Extract the (x, y) coordinate from the center of the cell holding the provided text.  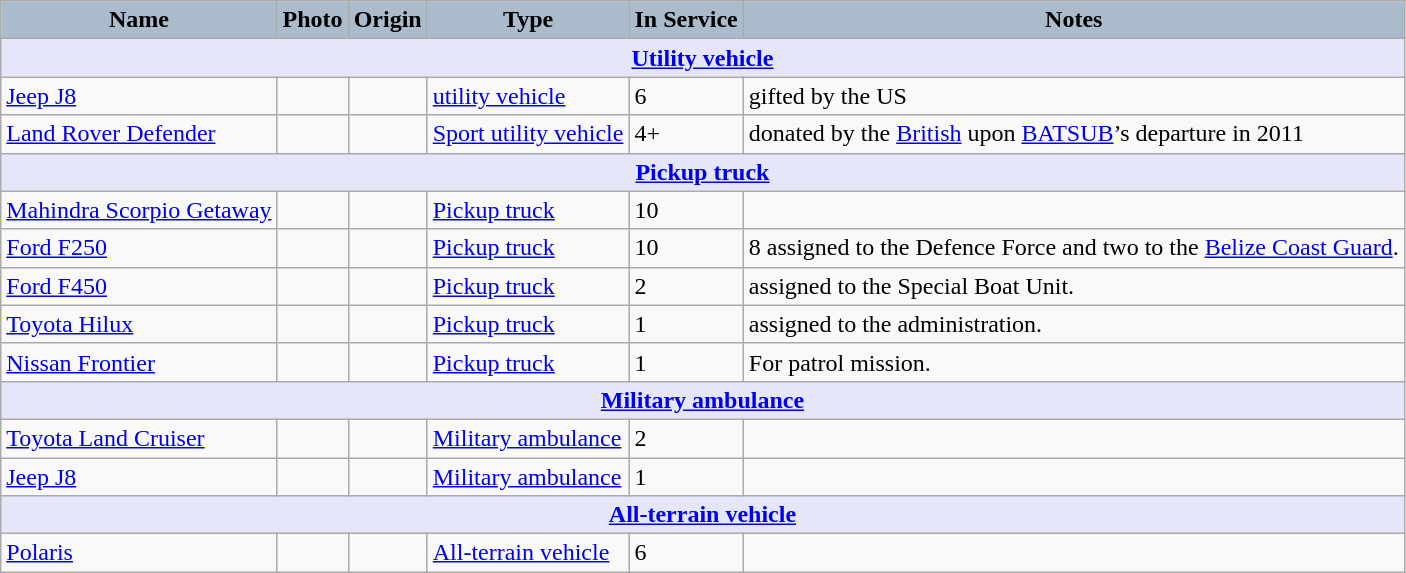
Mahindra Scorpio Getaway (139, 210)
Toyota Hilux (139, 324)
4+ (686, 134)
gifted by the US (1074, 96)
Utility vehicle (702, 58)
Name (139, 20)
utility vehicle (528, 96)
In Service (686, 20)
Ford F250 (139, 248)
8 assigned to the Defence Force and two to the Belize Coast Guard. (1074, 248)
Photo (312, 20)
Sport utility vehicle (528, 134)
donated by the British upon BATSUB’s departure in 2011 (1074, 134)
Land Rover Defender (139, 134)
assigned to the Special Boat Unit. (1074, 286)
Notes (1074, 20)
Origin (388, 20)
Toyota Land Cruiser (139, 438)
assigned to the administration. (1074, 324)
Nissan Frontier (139, 362)
Polaris (139, 553)
Ford F450 (139, 286)
For patrol mission. (1074, 362)
Type (528, 20)
